Pinpoint the cell where the given text exists, returning its (x, y) midpoint coordinate. 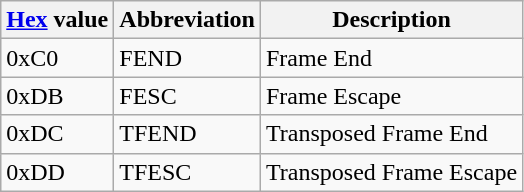
0xDB (58, 96)
Hex value (58, 20)
Transposed Frame End (391, 134)
Frame End (391, 58)
0xC0 (58, 58)
Description (391, 20)
FESC (188, 96)
TFESC (188, 172)
Transposed Frame Escape (391, 172)
Frame Escape (391, 96)
0xDD (58, 172)
TFEND (188, 134)
Abbreviation (188, 20)
0xDC (58, 134)
FEND (188, 58)
